Scan for the cell matching the given text and deliver its [x, y] coordinate at center. 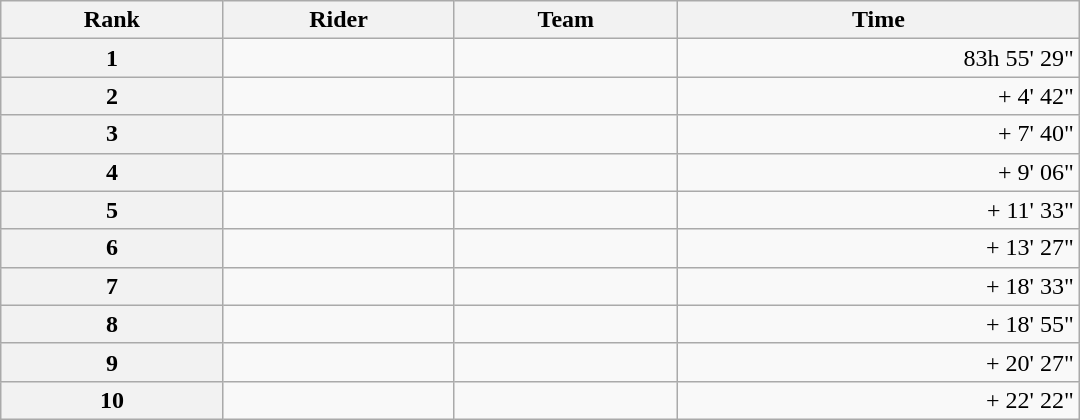
7 [112, 286]
3 [112, 134]
+ 20' 27" [879, 362]
2 [112, 96]
+ 18' 55" [879, 324]
+ 9' 06" [879, 172]
6 [112, 248]
4 [112, 172]
Rank [112, 20]
1 [112, 58]
10 [112, 400]
+ 22' 22" [879, 400]
Time [879, 20]
8 [112, 324]
Team [566, 20]
5 [112, 210]
9 [112, 362]
+ 11' 33" [879, 210]
+ 13' 27" [879, 248]
83h 55' 29" [879, 58]
Rider [338, 20]
+ 4' 42" [879, 96]
+ 18' 33" [879, 286]
+ 7' 40" [879, 134]
